Locate the cell with the specified text and output its (x, y) center coordinate. 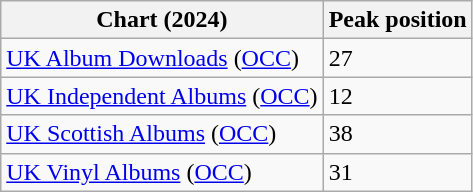
12 (398, 96)
31 (398, 172)
Chart (2024) (162, 20)
27 (398, 58)
38 (398, 134)
Peak position (398, 20)
UK Independent Albums (OCC) (162, 96)
UK Album Downloads (OCC) (162, 58)
UK Vinyl Albums (OCC) (162, 172)
UK Scottish Albums (OCC) (162, 134)
